For the text-containing cell, return its midpoint in (x, y) coordinate format. 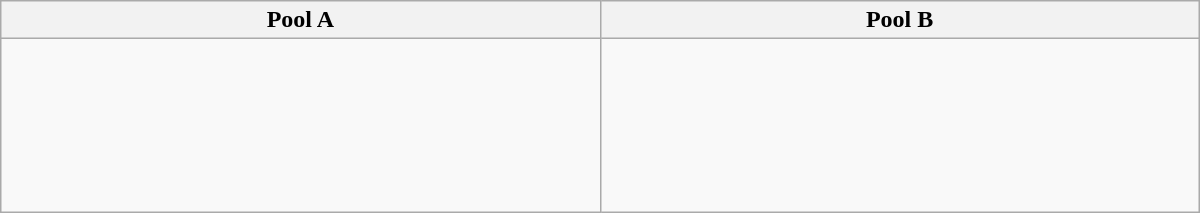
Pool B (900, 20)
Pool A (300, 20)
